Capture the cell that displays the provided text and extract its (X, Y) central coordinate. 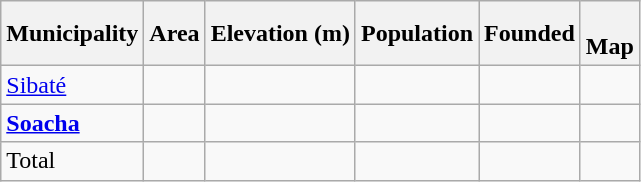
Soacha (72, 123)
Municipality (72, 34)
Total (72, 161)
Sibaté (72, 85)
Elevation (m) (280, 34)
Map (610, 34)
Area (174, 34)
Population (416, 34)
Founded (530, 34)
